Output the (x, y) coordinate of the center of the cell containing the given text.  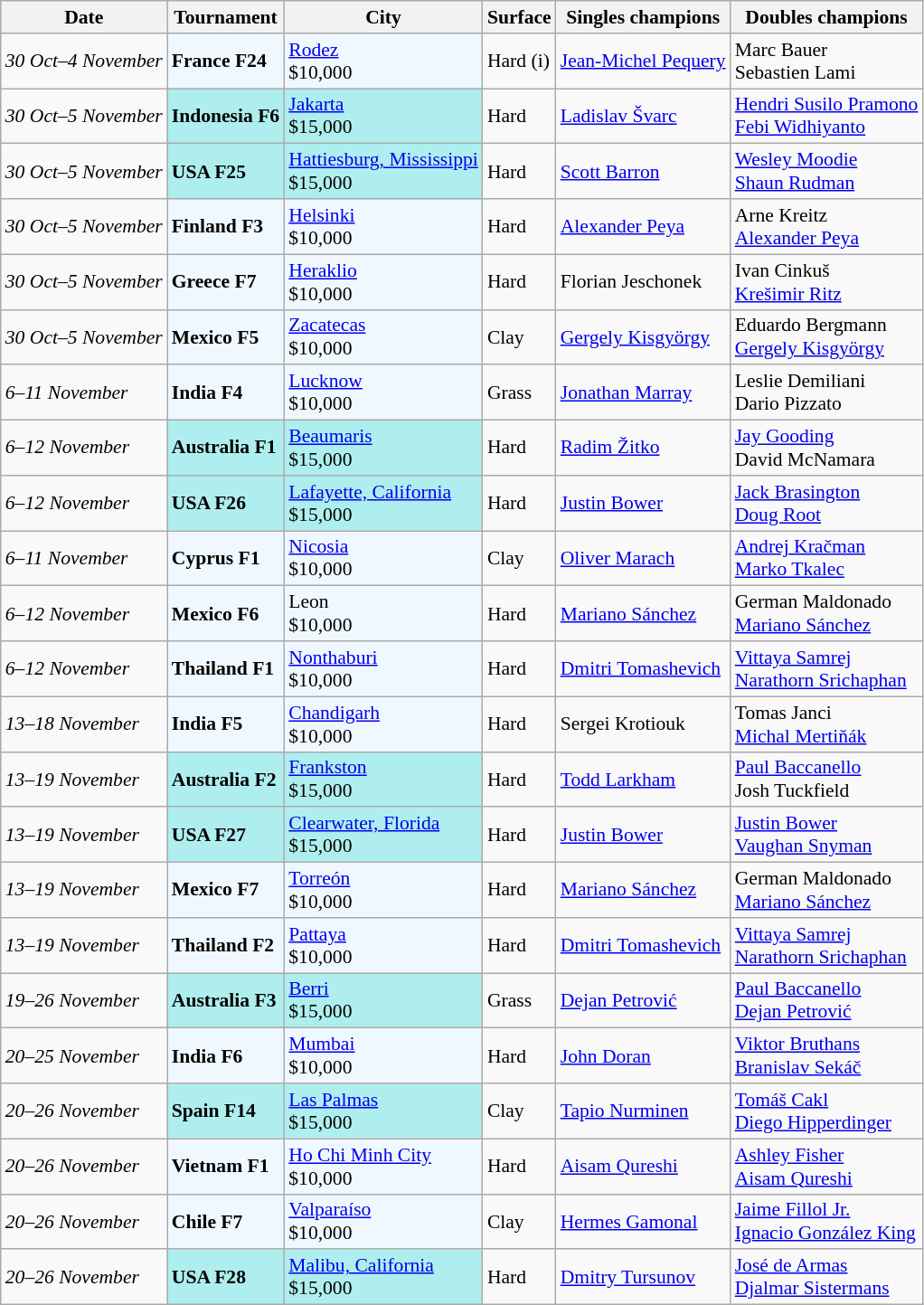
Mexico F5 (226, 336)
Ivan Cinkuš Krešimir Ritz (826, 282)
Torreón $10,000 (383, 890)
Hard (i) (519, 61)
USA F28 (226, 1277)
Singles champions (644, 17)
Justin Bower Vaughan Snyman (826, 836)
Nicosia $10,000 (383, 559)
Leon $10,000 (383, 613)
Berri $15,000 (383, 1000)
Hattiesburg, Mississippi$15,000 (383, 172)
Ho Chi Minh City $10,000 (383, 1167)
Jaime Fillol Jr. Ignacio González King (826, 1221)
Australia F1 (226, 449)
Malibu, California $15,000 (383, 1277)
Helsinki $10,000 (383, 226)
Gergely Kisgyörgy (644, 336)
Tapio Nurminen (644, 1111)
Nonthaburi $10,000 (383, 669)
Pattaya$10,000 (383, 946)
Finland F3 (226, 226)
Dmitry Tursunov (644, 1277)
Andrej Kračman Marko Tkalec (826, 559)
Jakarta $15,000 (383, 116)
Thailand F1 (226, 669)
Scott Barron (644, 172)
Paul Baccanello Dejan Petrović (826, 1000)
Jonathan Marray (644, 392)
Florian Jeschonek (644, 282)
USA F25 (226, 172)
Thailand F2 (226, 946)
Australia F2 (226, 780)
Date (84, 17)
Mexico F6 (226, 613)
India F5 (226, 723)
USA F26 (226, 503)
Chandigarh $10,000 (383, 723)
Paul Baccanello Josh Tuckfield (826, 780)
Lucknow $10,000 (383, 392)
France F24 (226, 61)
Hermes Gamonal (644, 1221)
Todd Larkham (644, 780)
Vietnam F1 (226, 1167)
Tournament (226, 17)
30 Oct–4 November (84, 61)
Cyprus F1 (226, 559)
Eduardo Bergmann Gergely Kisgyörgy (826, 336)
Jean-Michel Pequery (644, 61)
Greece F7 (226, 282)
Viktor Bruthans Branislav Sekáč (826, 1056)
Surface (519, 17)
Oliver Marach (644, 559)
Australia F3 (226, 1000)
Clearwater, Florida$15,000 (383, 836)
Jack Brasington Doug Root (826, 503)
Doubles champions (826, 17)
Jay Gooding David McNamara (826, 449)
19–26 November (84, 1000)
India F4 (226, 392)
13–18 November (84, 723)
Las Palmas $15,000 (383, 1111)
Indonesia F6 (226, 116)
Spain F14 (226, 1111)
India F6 (226, 1056)
USA F27 (226, 836)
20–25 November (84, 1056)
Mexico F7 (226, 890)
Wesley Moodie Shaun Rudman (826, 172)
Marc Bauer Sebastien Lami (826, 61)
Ashley Fisher Aisam Qureshi (826, 1167)
Arne Kreitz Alexander Peya (826, 226)
Tomáš Cakl Diego Hipperdinger (826, 1111)
Tomas Janci Michal Mertiňák (826, 723)
John Doran (644, 1056)
Aisam Qureshi (644, 1167)
Chile F7 (226, 1221)
City (383, 17)
Leslie Demiliani Dario Pizzato (826, 392)
Radim Žitko (644, 449)
Ladislav Švarc (644, 116)
Rodez$10,000 (383, 61)
Alexander Peya (644, 226)
Zacatecas $10,000 (383, 336)
Lafayette, California$15,000 (383, 503)
Mumbai $10,000 (383, 1056)
Hendri Susilo Pramono Febi Widhiyanto (826, 116)
Dejan Petrović (644, 1000)
José de Armas Djalmar Sistermans (826, 1277)
Frankston$15,000 (383, 780)
Beaumaris $15,000 (383, 449)
Valparaíso $10,000 (383, 1221)
Heraklio $10,000 (383, 282)
Sergei Krotiouk (644, 723)
